Return (X, Y) of the center of cell containing provided text 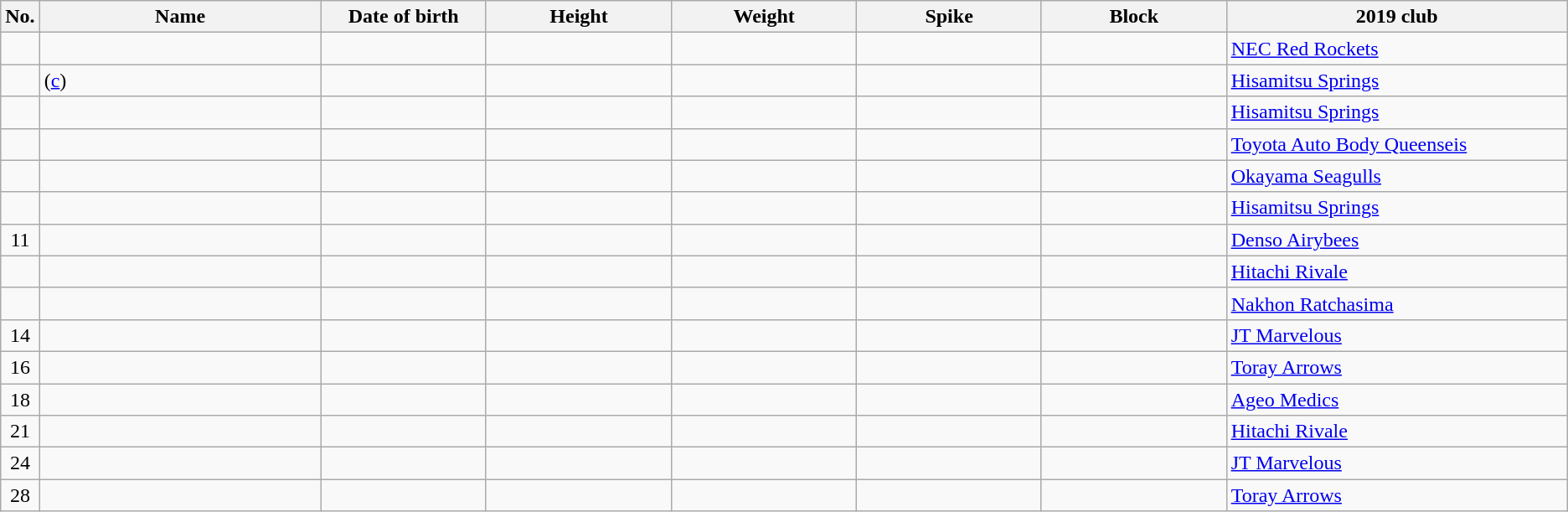
Toyota Auto Body Queenseis (1397, 144)
Okayama Seagulls (1397, 176)
(c) (180, 80)
11 (20, 240)
Height (578, 17)
2019 club (1397, 17)
18 (20, 400)
No. (20, 17)
24 (20, 463)
Name (180, 17)
28 (20, 495)
Date of birth (404, 17)
Spike (950, 17)
NEC Red Rockets (1397, 49)
Block (1134, 17)
Ageo Medics (1397, 400)
16 (20, 367)
Denso Airybees (1397, 240)
Nakhon Ratchasima (1397, 303)
21 (20, 432)
Weight (764, 17)
14 (20, 335)
